Provide the (X, Y) coordinate of the cell's center where the given text is located.  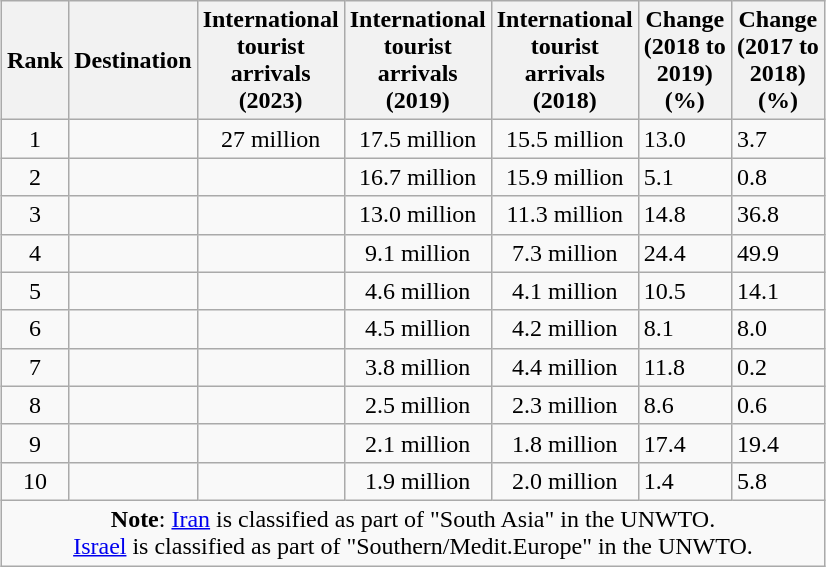
4.2 million (564, 329)
3.8 million (418, 367)
International tourist arrivals (2018) (564, 60)
14.1 (778, 291)
7.3 million (564, 253)
1.8 million (564, 443)
4.1 million (564, 291)
4 (36, 253)
7 (36, 367)
5.1 (684, 177)
19.4 (778, 443)
36.8 (778, 215)
11.8 (684, 367)
15.9 million (564, 177)
2.0 million (564, 481)
8 (36, 405)
3 (36, 215)
10.5 (684, 291)
Change (2017 to 2018) (%) (778, 60)
6 (36, 329)
4.4 million (564, 367)
14.8 (684, 215)
9 (36, 443)
0.2 (778, 367)
8.1 (684, 329)
3.7 (778, 139)
27 million (270, 139)
1 (36, 139)
0.8 (778, 177)
Note: Iran is classified as part of "South Asia" in the UNWTO.Israel is classified as part of "Southern/Medit.Europe" in the UNWTO. (414, 532)
Change (2018 to 2019) (%) (684, 60)
24.4 (684, 253)
Rank (36, 60)
11.3 million (564, 215)
1.9 million (418, 481)
4.5 million (418, 329)
4.6 million (418, 291)
1.4 (684, 481)
17.4 (684, 443)
15.5 million (564, 139)
10 (36, 481)
5.8 (778, 481)
9.1 million (418, 253)
Destination (133, 60)
8.6 (684, 405)
International tourist arrivals (2023) (270, 60)
2.1 million (418, 443)
2.5 million (418, 405)
5 (36, 291)
16.7 million (418, 177)
0.6 (778, 405)
13.0 (684, 139)
2 (36, 177)
International tourist arrivals (2019) (418, 60)
49.9 (778, 253)
8.0 (778, 329)
13.0 million (418, 215)
17.5 million (418, 139)
2.3 million (564, 405)
